Return the (x, y) coordinate for the center point of the cell that contains the specified text.  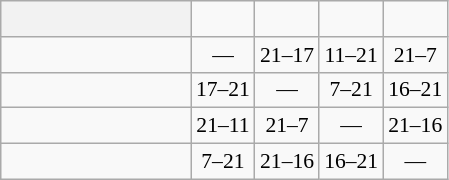
17–21 (223, 90)
11–21 (351, 55)
21–11 (223, 126)
21–17 (287, 55)
